For the text-containing cell, return its midpoint in [x, y] coordinate format. 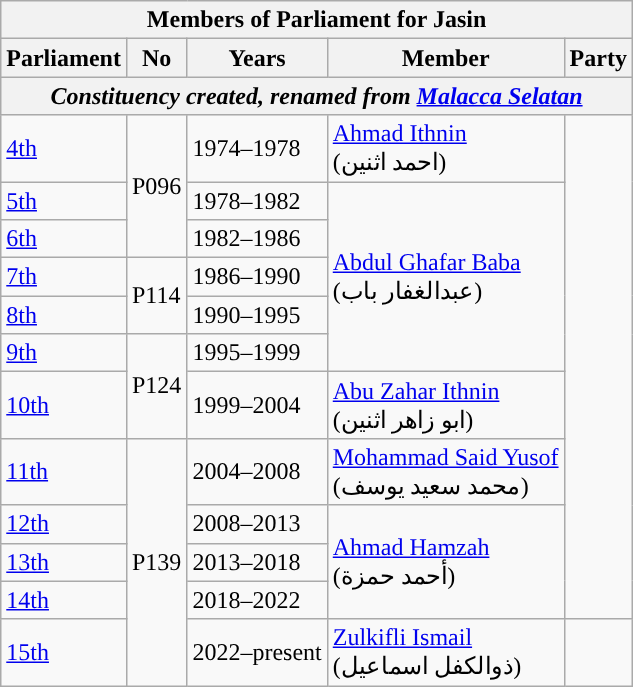
Ahmad Ithnin (احمد اثنين) [446, 148]
9th [64, 353]
Years [257, 58]
12th [64, 524]
2004–2008 [257, 472]
2008–2013 [257, 524]
4th [64, 148]
1982–1986 [257, 239]
Ahmad Hamzah (أحمد حمزة‎) [446, 562]
P124 [156, 386]
Zulkifli Ismail (ذوالكفل اسماعيل) [446, 652]
Parliament [64, 58]
P139 [156, 562]
Members of Parliament for Jasin [317, 20]
15th [64, 652]
13th [64, 562]
10th [64, 406]
1986–1990 [257, 277]
5th [64, 201]
6th [64, 239]
Party [598, 58]
Constituency created, renamed from Malacca Selatan [317, 96]
8th [64, 315]
1974–1978 [257, 148]
P096 [156, 186]
Abu Zahar Ithnin (ابو زاهر اثنين) [446, 406]
Abdul Ghafar Baba (عبدالغفار باب‎) [446, 277]
1995–1999 [257, 353]
2013–2018 [257, 562]
No [156, 58]
1990–1995 [257, 315]
Member [446, 58]
1978–1982 [257, 201]
Mohammad Said Yusof (محمد سعيد يوسف‎) [446, 472]
11th [64, 472]
2022–present [257, 652]
14th [64, 600]
P114 [156, 296]
1999–2004 [257, 406]
2018–2022 [257, 600]
7th [64, 277]
